Extract the (x, y) coordinate from the center of the cell holding the provided text.  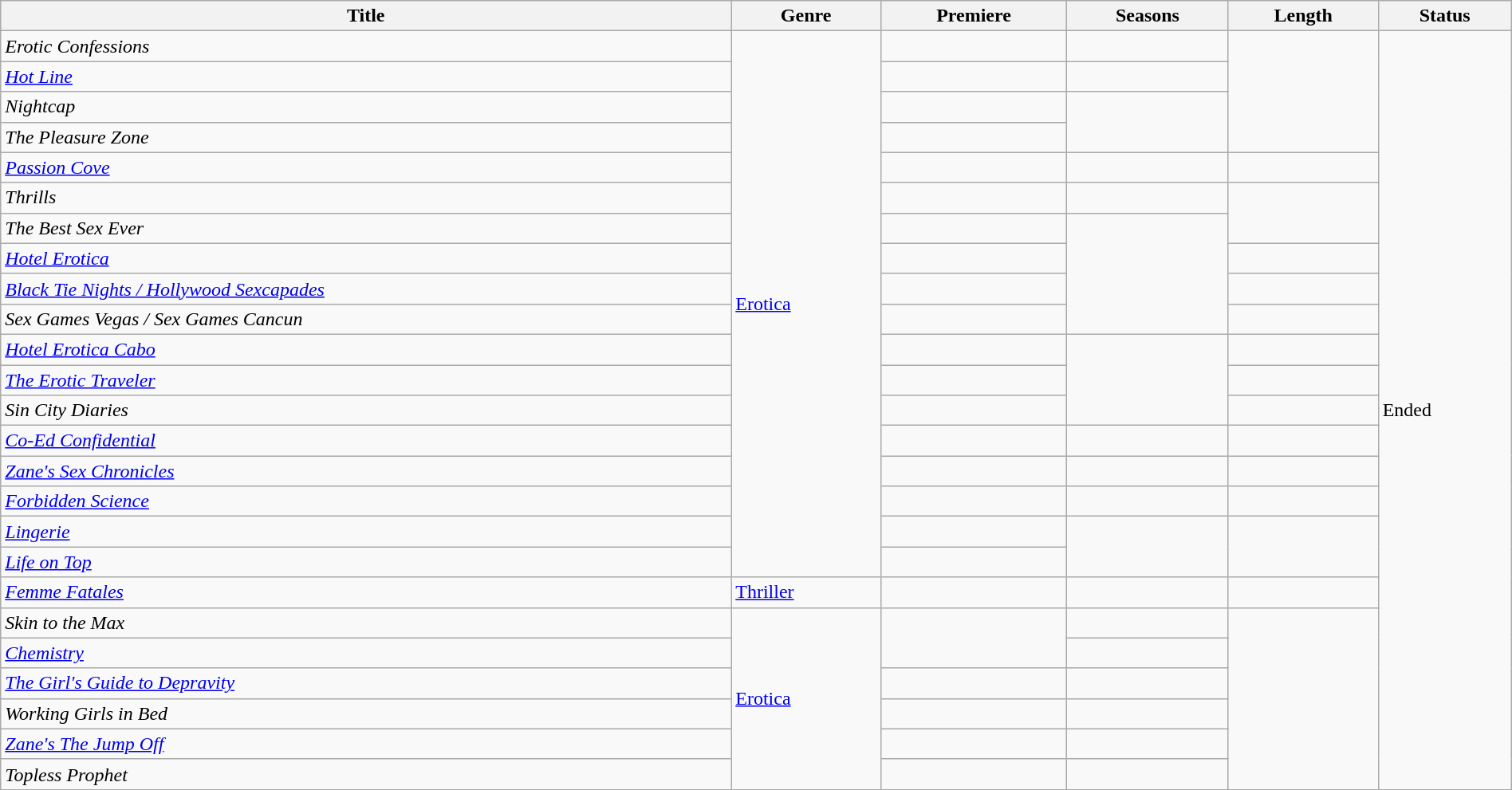
Ended (1445, 411)
Working Girls in Bed (366, 713)
The Erotic Traveler (366, 380)
Thriller (806, 592)
Status (1445, 16)
Hot Line (366, 77)
Hotel Erotica Cabo (366, 349)
Sex Games Vegas / Sex Games Cancun (366, 319)
Life on Top (366, 562)
Length (1303, 16)
Genre (806, 16)
Zane's Sex Chronicles (366, 471)
Erotic Confessions (366, 46)
The Girl's Guide to Depravity (366, 683)
Black Tie Nights / Hollywood Sexcapades (366, 289)
Co-Ed Confidential (366, 441)
Hotel Erotica (366, 258)
The Best Sex Ever (366, 228)
Passion Cove (366, 167)
Title (366, 16)
Topless Prophet (366, 774)
Femme Fatales (366, 592)
Premiere (973, 16)
Sin City Diaries (366, 411)
Zane's The Jump Off (366, 744)
Seasons (1148, 16)
Lingerie (366, 532)
The Pleasure Zone (366, 137)
Skin to the Max (366, 623)
Thrills (366, 198)
Chemistry (366, 653)
Forbidden Science (366, 501)
Nightcap (366, 107)
